Find where the given text appears and provide that cell's center as (x, y) coordinate. 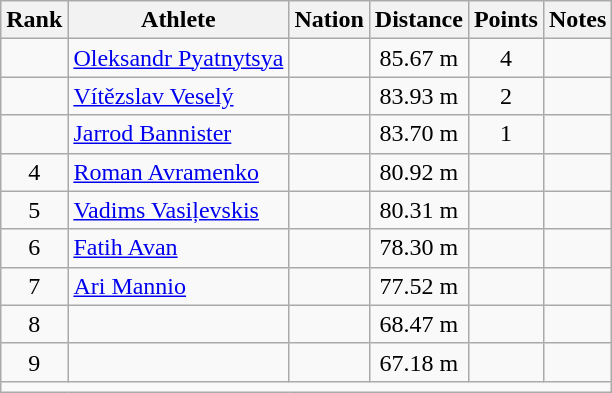
5 (34, 210)
9 (34, 362)
6 (34, 248)
Ari Mannio (178, 286)
Jarrod Bannister (178, 134)
Athlete (178, 20)
80.92 m (418, 172)
78.30 m (418, 248)
1 (506, 134)
7 (34, 286)
Vítězslav Veselý (178, 96)
83.70 m (418, 134)
Oleksandr Pyatnytsya (178, 58)
77.52 m (418, 286)
Fatih Avan (178, 248)
83.93 m (418, 96)
Roman Avramenko (178, 172)
8 (34, 324)
Distance (418, 20)
85.67 m (418, 58)
Rank (34, 20)
68.47 m (418, 324)
Nation (329, 20)
Vadims Vasiļevskis (178, 210)
2 (506, 96)
Points (506, 20)
67.18 m (418, 362)
Notes (577, 20)
80.31 m (418, 210)
